Pinpoint the cell where the given text exists, returning its [x, y] midpoint coordinate. 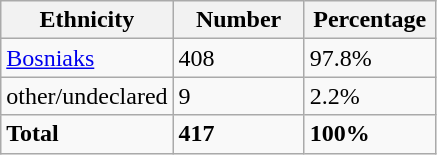
Bosniaks [87, 58]
417 [238, 134]
Percentage [370, 20]
other/undeclared [87, 96]
9 [238, 96]
Total [87, 134]
97.8% [370, 58]
Ethnicity [87, 20]
100% [370, 134]
2.2% [370, 96]
408 [238, 58]
Number [238, 20]
